Identify which cell holds the provided text, then report its [X, Y] central coordinate. 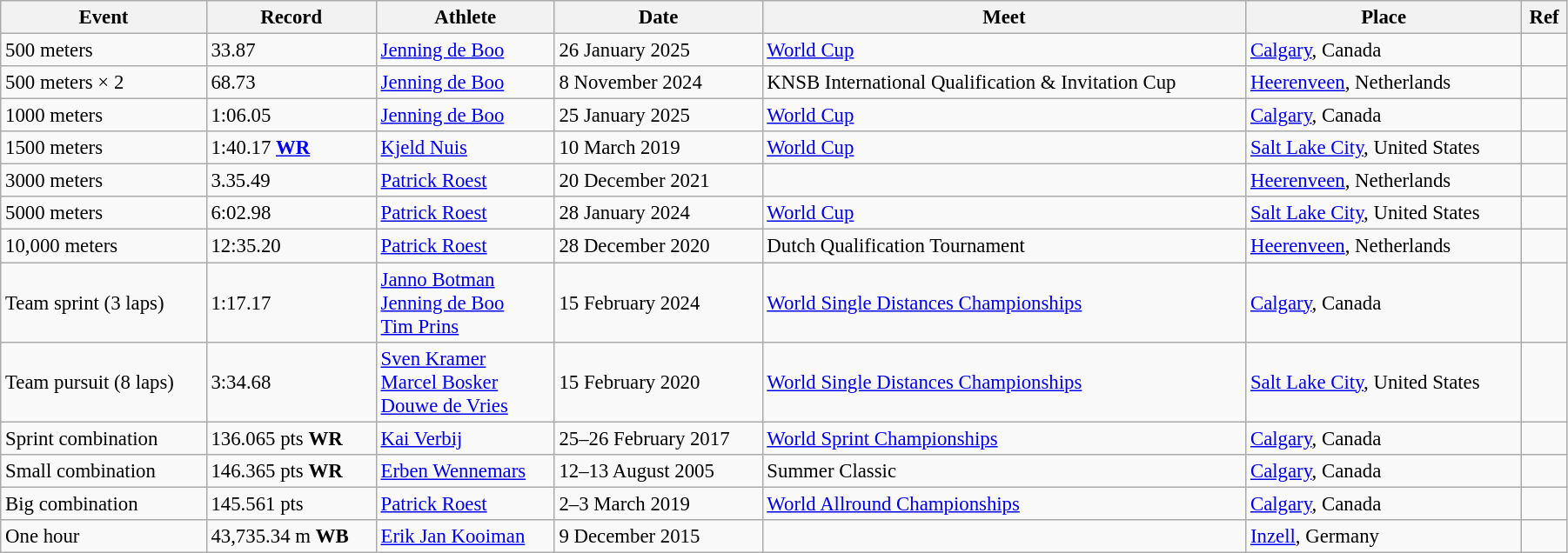
Event [104, 17]
1:17.17 [291, 303]
Small combination [104, 470]
Summer Classic [1004, 470]
8 November 2024 [658, 83]
Dutch Qualification Tournament [1004, 246]
KNSB International Qualification & Invitation Cup [1004, 83]
Erben Wennemars [465, 470]
9 December 2015 [658, 536]
136.065 pts WR [291, 438]
Record [291, 17]
1000 meters [104, 116]
World Sprint Championships [1004, 438]
3.35.49 [291, 181]
3:34.68 [291, 382]
3000 meters [104, 181]
Team pursuit (8 laps) [104, 382]
28 December 2020 [658, 246]
Sprint combination [104, 438]
Inzell, Germany [1384, 536]
Ref [1545, 17]
Athlete [465, 17]
25–26 February 2017 [658, 438]
Erik Jan Kooiman [465, 536]
146.365 pts WR [291, 470]
Big combination [104, 503]
Place [1384, 17]
Kai Verbij [465, 438]
500 meters [104, 50]
2–3 March 2019 [658, 503]
Team sprint (3 laps) [104, 303]
10 March 2019 [658, 148]
12–13 August 2005 [658, 470]
Meet [1004, 17]
1:06.05 [291, 116]
World Allround Championships [1004, 503]
6:02.98 [291, 213]
26 January 2025 [658, 50]
145.561 pts [291, 503]
Kjeld Nuis [465, 148]
12:35.20 [291, 246]
43,735.34 m WB [291, 536]
One hour [104, 536]
1500 meters [104, 148]
10,000 meters [104, 246]
Sven KramerMarcel BoskerDouwe de Vries [465, 382]
28 January 2024 [658, 213]
25 January 2025 [658, 116]
1:40.17 WR [291, 148]
15 February 2020 [658, 382]
Janno BotmanJenning de BooTim Prins [465, 303]
Date [658, 17]
68.73 [291, 83]
33.87 [291, 50]
500 meters × 2 [104, 83]
20 December 2021 [658, 181]
5000 meters [104, 213]
15 February 2024 [658, 303]
